Capture the cell that displays the provided text and extract its (X, Y) central coordinate. 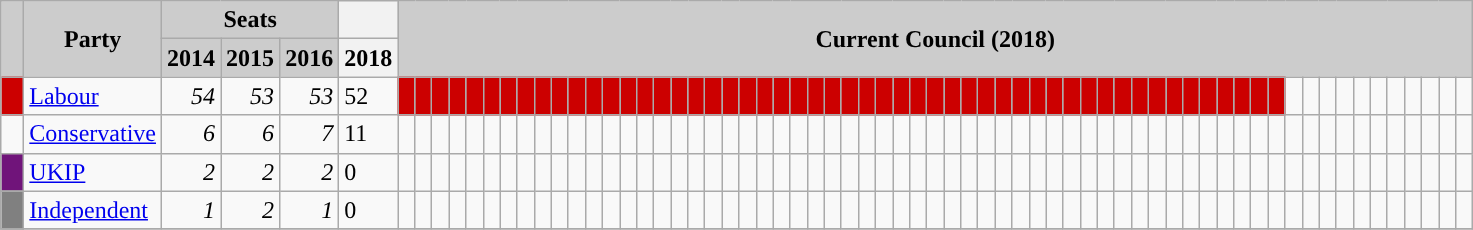
7 (310, 134)
54 (192, 96)
2015 (250, 58)
2016 (310, 58)
Current Council (2018) (936, 39)
Party (93, 39)
Conservative (93, 134)
52 (368, 96)
Labour (93, 96)
Independent (93, 210)
2014 (192, 58)
2018 (368, 58)
UKIP (93, 172)
Seats (250, 20)
11 (368, 134)
